Find where the given text appears and provide that cell's center as [x, y] coordinate. 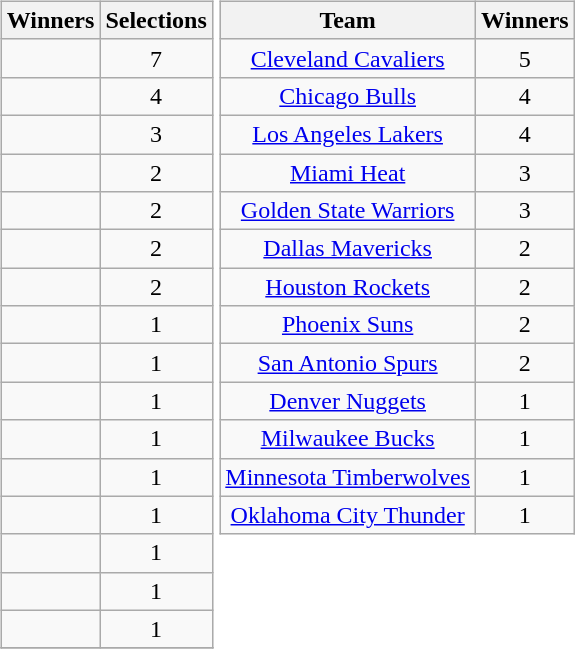
7 [156, 58]
Team [348, 20]
Oklahoma City Thunder [348, 515]
Dallas Mavericks [348, 249]
Phoenix Suns [348, 325]
Miami Heat [348, 173]
Minnesota Timberwolves [348, 477]
Los Angeles Lakers [348, 134]
San Antonio Spurs [348, 363]
Cleveland Cavaliers [348, 58]
Chicago Bulls [348, 96]
Denver Nuggets [348, 401]
Houston Rockets [348, 287]
Milwaukee Bucks [348, 439]
Golden State Warriors [348, 211]
Selections [156, 20]
5 [526, 58]
